Scan for the cell matching the given text and deliver its (x, y) coordinate at center. 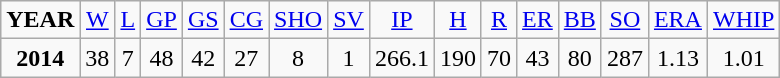
WHIP (743, 20)
ER (538, 20)
1.13 (678, 58)
SO (624, 20)
ERA (678, 20)
W (98, 20)
BB (580, 20)
8 (298, 58)
42 (203, 58)
L (128, 20)
43 (538, 58)
GP (162, 20)
7 (128, 58)
IP (402, 20)
27 (246, 58)
266.1 (402, 58)
YEAR (40, 20)
190 (458, 58)
287 (624, 58)
GS (203, 20)
1.01 (743, 58)
R (498, 20)
80 (580, 58)
70 (498, 58)
CG (246, 20)
48 (162, 58)
38 (98, 58)
H (458, 20)
1 (349, 58)
SHO (298, 20)
SV (349, 20)
2014 (40, 58)
